Return (X, Y) of the center of cell containing provided text 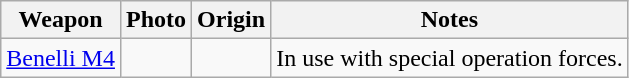
Notes (450, 20)
In use with special operation forces. (450, 58)
Benelli M4 (61, 58)
Origin (232, 20)
Photo (156, 20)
Weapon (61, 20)
